Determine the [x, y] coordinate at the center of the cell enclosing the given text.  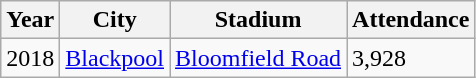
Attendance [411, 20]
Bloomfield Road [258, 58]
3,928 [411, 58]
2018 [30, 58]
Year [30, 20]
City [115, 20]
Blackpool [115, 58]
Stadium [258, 20]
